Locate the cell with the specified text and output its [X, Y] center coordinate. 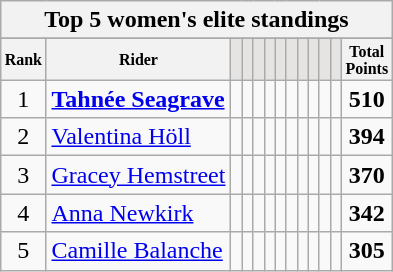
3 [24, 175]
4 [24, 213]
Gracey Hemstreet [138, 175]
305 [368, 251]
394 [368, 137]
Tahnée Seagrave [138, 99]
2 [24, 137]
370 [368, 175]
Top 5 women's elite standings [196, 20]
Rider [138, 60]
510 [368, 99]
Anna Newkirk [138, 213]
Rank [24, 60]
5 [24, 251]
Valentina Höll [138, 137]
1 [24, 99]
342 [368, 213]
Camille Balanche [138, 251]
TotalPoints [368, 60]
